Capture the cell that displays the provided text and extract its (X, Y) central coordinate. 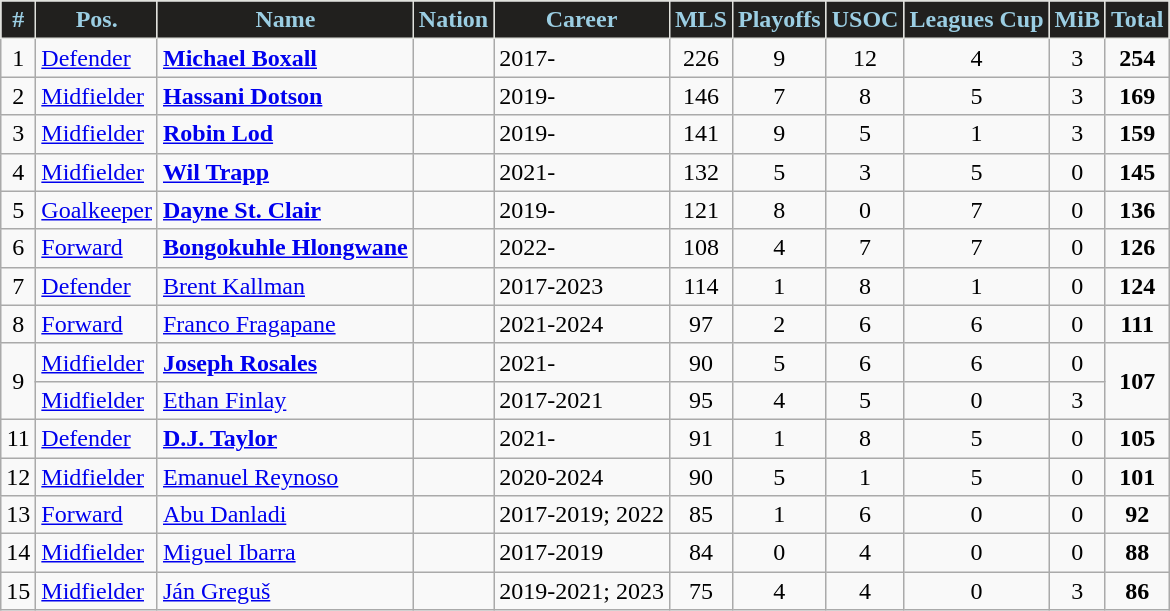
254 (1137, 58)
MiB (1077, 20)
111 (1137, 324)
2017-2019 (582, 553)
84 (700, 553)
Ethan Finlay (285, 400)
Pos. (97, 20)
Abu Danladi (285, 515)
124 (1137, 286)
85 (700, 515)
145 (1137, 172)
95 (700, 400)
Emanuel Reynoso (285, 477)
Bongokuhle Hlongwane (285, 248)
Hassani Dotson (285, 96)
92 (1137, 515)
Leagues Cup (976, 20)
2019-2021; 2023 (582, 591)
101 (1137, 477)
105 (1137, 438)
2017-2021 (582, 400)
88 (1137, 553)
114 (700, 286)
11 (18, 438)
Nation (453, 20)
86 (1137, 591)
97 (700, 324)
126 (1137, 248)
226 (700, 58)
Franco Fragapane (285, 324)
107 (1137, 381)
2021-2024 (582, 324)
Playoffs (779, 20)
Total (1137, 20)
Miguel Ibarra (285, 553)
MLS (700, 20)
2020-2024 (582, 477)
2017- (582, 58)
Brent Kallman (285, 286)
# (18, 20)
141 (700, 134)
Dayne St. Clair (285, 210)
146 (700, 96)
13 (18, 515)
132 (700, 172)
159 (1137, 134)
Ján Greguš (285, 591)
USOC (865, 20)
2017-2023 (582, 286)
D.J. Taylor (285, 438)
Goalkeeper (97, 210)
2022- (582, 248)
2017-2019; 2022 (582, 515)
Joseph Rosales (285, 362)
14 (18, 553)
Name (285, 20)
15 (18, 591)
Robin Lod (285, 134)
136 (1137, 210)
108 (700, 248)
Wil Trapp (285, 172)
121 (700, 210)
169 (1137, 96)
75 (700, 591)
Michael Boxall (285, 58)
91 (700, 438)
Career (582, 20)
